Find where the given text appears and provide that cell's center as [X, Y] coordinate. 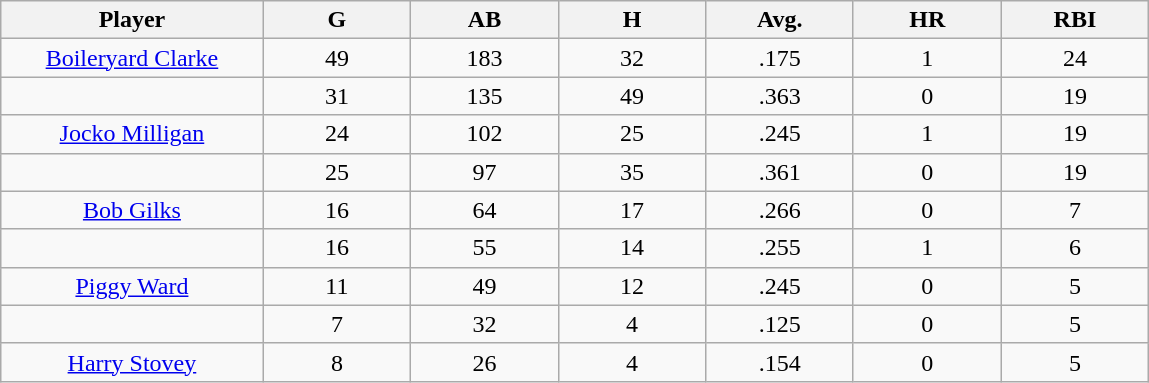
Piggy Ward [132, 286]
14 [632, 248]
Jocko Milligan [132, 134]
.125 [780, 324]
.154 [780, 362]
97 [485, 172]
.363 [780, 96]
183 [485, 58]
HR [927, 20]
12 [632, 286]
26 [485, 362]
.255 [780, 248]
Boileryard Clarke [132, 58]
Harry Stovey [132, 362]
35 [632, 172]
11 [337, 286]
.175 [780, 58]
31 [337, 96]
135 [485, 96]
G [337, 20]
.266 [780, 210]
Player [132, 20]
55 [485, 248]
8 [337, 362]
6 [1075, 248]
AB [485, 20]
Bob Gilks [132, 210]
.361 [780, 172]
64 [485, 210]
Avg. [780, 20]
RBI [1075, 20]
102 [485, 134]
17 [632, 210]
H [632, 20]
